Search for the cell housing the specified text and yield its [x, y] center coordinate. 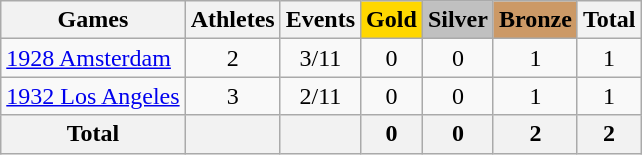
1928 Amsterdam [93, 58]
Games [93, 20]
1932 Los Angeles [93, 96]
3 [232, 96]
Bronze [535, 20]
3/11 [320, 58]
2/11 [320, 96]
Silver [458, 20]
Events [320, 20]
Gold [392, 20]
Athletes [232, 20]
